Pinpoint the cell where the given text exists, returning its (X, Y) midpoint coordinate. 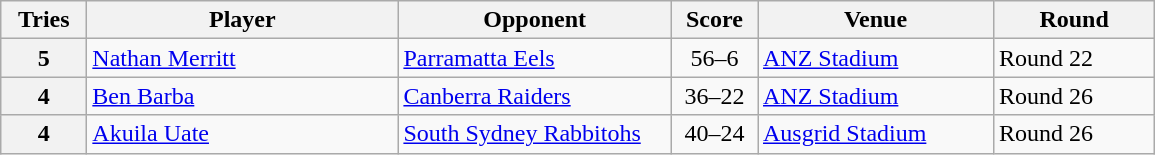
Canberra Raiders (535, 96)
40–24 (714, 134)
Round 22 (1074, 58)
Venue (876, 20)
5 (44, 58)
Tries (44, 20)
56–6 (714, 58)
Round (1074, 20)
Opponent (535, 20)
Ben Barba (242, 96)
Parramatta Eels (535, 58)
Player (242, 20)
Ausgrid Stadium (876, 134)
South Sydney Rabbitohs (535, 134)
Akuila Uate (242, 134)
36–22 (714, 96)
Score (714, 20)
Nathan Merritt (242, 58)
